Extract the (X, Y) coordinate from the center of the cell holding the provided text.  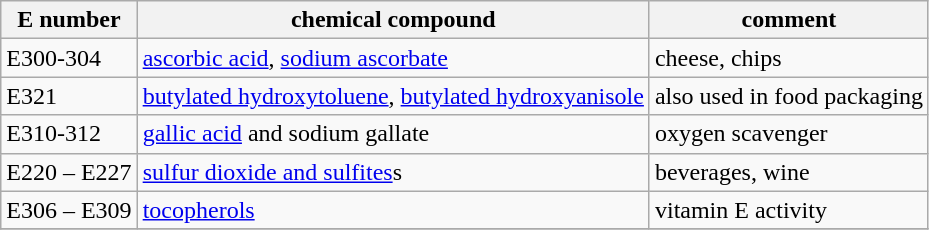
comment (788, 20)
vitamin E activity (788, 210)
E310-312 (69, 134)
beverages, wine (788, 172)
oxygen scavenger (788, 134)
chemical compound (393, 20)
E306 – E309 (69, 210)
gallic acid and sodium gallate (393, 134)
sulfur dioxide and sulfitess (393, 172)
tocopherols (393, 210)
cheese, chips (788, 58)
butylated hydroxytoluene, butylated hydroxyanisole (393, 96)
E321 (69, 96)
E300-304 (69, 58)
ascorbic acid, sodium ascorbate (393, 58)
also used in food packaging (788, 96)
E number (69, 20)
E220 – E227 (69, 172)
